Return the [x, y] coordinate for the center point of the cell that contains the specified text.  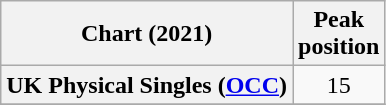
15 [338, 85]
Peakposition [338, 34]
UK Physical Singles (OCC) [147, 85]
Chart (2021) [147, 34]
